Scan for the cell matching the given text and deliver its [X, Y] coordinate at center. 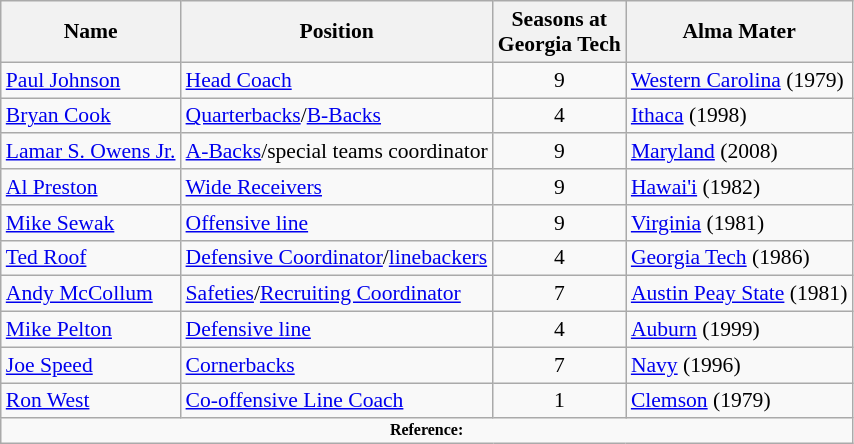
Wide Receivers [337, 187]
Quarterbacks/B-Backs [337, 116]
Reference: [427, 431]
Seasons atGeorgia Tech [560, 32]
Alma Mater [740, 32]
Mike Sewak [91, 223]
Ithaca (1998) [740, 116]
Clemson (1979) [740, 401]
Georgia Tech (1986) [740, 258]
Defensive Coordinator/linebackers [337, 258]
Austin Peay State (1981) [740, 294]
Maryland (2008) [740, 152]
Auburn (1999) [740, 330]
Joe Speed [91, 365]
Defensive line [337, 330]
Co-offensive Line Coach [337, 401]
Lamar S. Owens Jr. [91, 152]
Navy (1996) [740, 365]
Ron West [91, 401]
Paul Johnson [91, 80]
A-Backs/special teams coordinator [337, 152]
Al Preston [91, 187]
Cornerbacks [337, 365]
Mike Pelton [91, 330]
Name [91, 32]
Virginia (1981) [740, 223]
Western Carolina (1979) [740, 80]
Bryan Cook [91, 116]
Safeties/Recruiting Coordinator [337, 294]
Andy McCollum [91, 294]
Position [337, 32]
Hawai'i (1982) [740, 187]
1 [560, 401]
Ted Roof [91, 258]
Offensive line [337, 223]
Head Coach [337, 80]
